Identify which cell holds the provided text, then report its [X, Y] central coordinate. 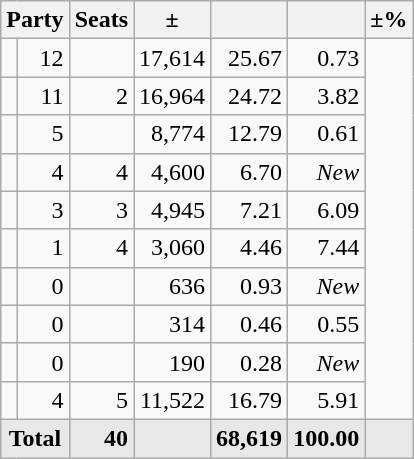
6.09 [326, 210]
3.82 [326, 96]
24.72 [250, 96]
68,619 [250, 438]
11 [43, 96]
11,522 [172, 400]
Total [35, 438]
100.00 [326, 438]
636 [172, 286]
0.61 [326, 134]
0.73 [326, 58]
0.55 [326, 324]
7.44 [326, 248]
12 [43, 58]
16.79 [250, 400]
Party [35, 20]
0.93 [250, 286]
2 [101, 96]
190 [172, 362]
0.46 [250, 324]
40 [101, 438]
8,774 [172, 134]
1 [43, 248]
7.21 [250, 210]
16,964 [172, 96]
±% [389, 20]
4,600 [172, 172]
5.91 [326, 400]
25.67 [250, 58]
314 [172, 324]
4.46 [250, 248]
0.28 [250, 362]
3,060 [172, 248]
± [172, 20]
12.79 [250, 134]
4,945 [172, 210]
6.70 [250, 172]
Seats [101, 20]
17,614 [172, 58]
